Determine the [X, Y] coordinate at the center of the cell enclosing the given text.  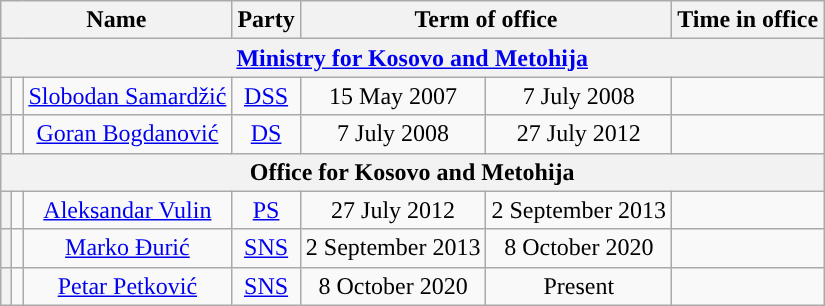
Party [266, 20]
Petar Petković [128, 286]
Marko Đurić [128, 248]
Slobodan Samardžić [128, 96]
Ministry for Kosovo and Metohija [412, 58]
15 May 2007 [393, 96]
Term of office [486, 20]
Goran Bogdanović [128, 134]
Name [116, 20]
DSS [266, 96]
Present [579, 286]
Aleksandar Vulin [128, 210]
PS [266, 210]
Office for Kosovo and Metohija [412, 172]
Time in office [748, 20]
DS [266, 134]
